Find where the given text appears and provide that cell's center as (X, Y) coordinate. 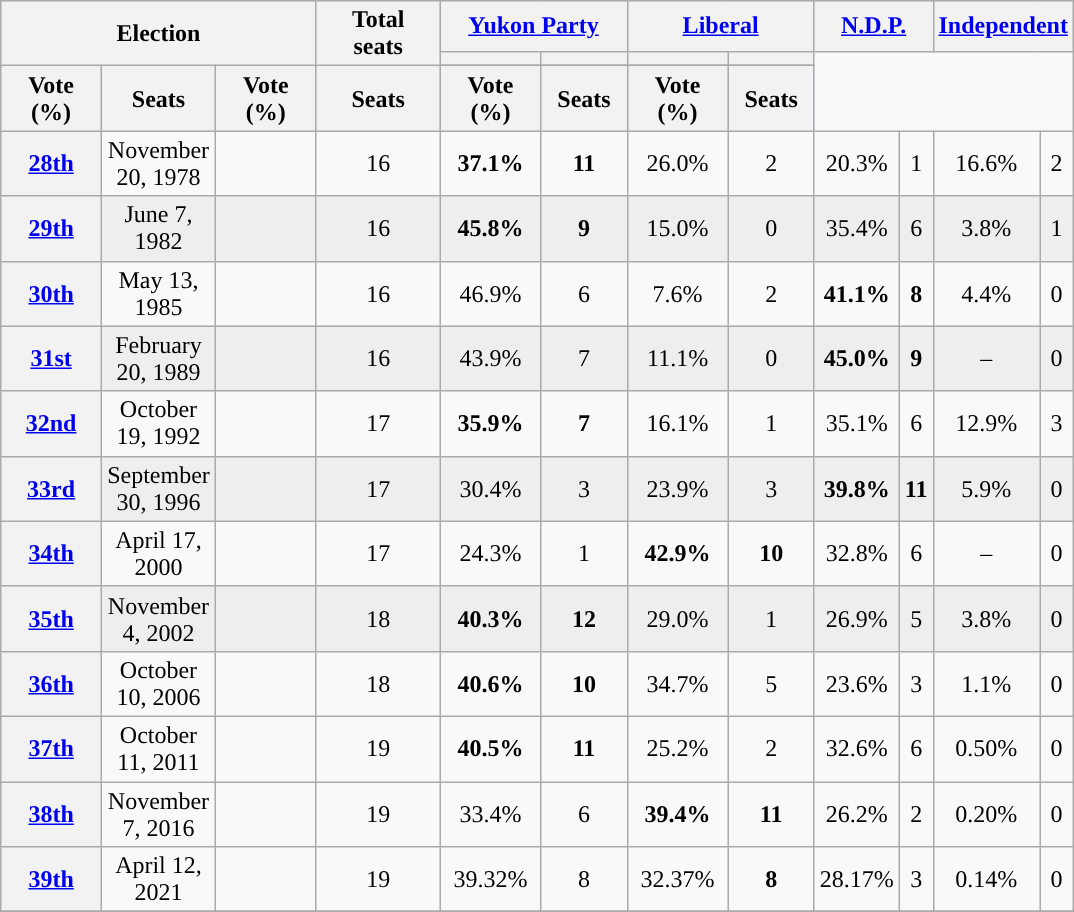
36th (52, 684)
12 (584, 618)
32.6% (856, 748)
24.3% (490, 554)
Election (159, 34)
32.8% (856, 554)
45.0% (856, 358)
35.9% (490, 424)
46.9% (490, 294)
16.6% (986, 164)
20.3% (856, 164)
42.9% (678, 554)
26.2% (856, 814)
39.4% (678, 814)
N.D.P. (874, 26)
37th (52, 748)
12.9% (986, 424)
May 13, 1985 (159, 294)
29.0% (678, 618)
25.2% (678, 748)
0.20% (986, 814)
0.50% (986, 748)
28.17% (856, 880)
October 19, 1992 (159, 424)
38th (52, 814)
35.1% (856, 424)
34th (52, 554)
23.9% (678, 488)
Liberal (720, 26)
April 17, 2000 (159, 554)
26.0% (678, 164)
37.1% (490, 164)
26.9% (856, 618)
Totalseats (378, 34)
43.9% (490, 358)
June 7, 1982 (159, 228)
5.9% (986, 488)
39.8% (856, 488)
33rd (52, 488)
35th (52, 618)
41.1% (856, 294)
November 20, 1978 (159, 164)
16.1% (678, 424)
39.32% (490, 880)
Yukon Party (534, 26)
November 7, 2016 (159, 814)
45.8% (490, 228)
September 30, 1996 (159, 488)
1.1% (986, 684)
29th (52, 228)
11.1% (678, 358)
April 12, 2021 (159, 880)
November 4, 2002 (159, 618)
35.4% (856, 228)
31st (52, 358)
40.6% (490, 684)
23.6% (856, 684)
32.37% (678, 880)
15.0% (678, 228)
0.14% (986, 880)
February 20, 1989 (159, 358)
40.3% (490, 618)
30th (52, 294)
7.6% (678, 294)
32nd (52, 424)
40.5% (490, 748)
October 10, 2006 (159, 684)
Independent (1003, 26)
34.7% (678, 684)
33.4% (490, 814)
39th (52, 880)
28th (52, 164)
4.4% (986, 294)
October 11, 2011 (159, 748)
30.4% (490, 488)
